Scan for the cell matching the given text and deliver its (X, Y) coordinate at center. 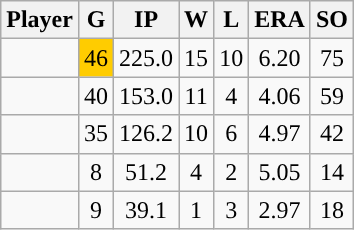
G (96, 20)
W (196, 20)
Player (40, 20)
2 (232, 172)
SO (332, 20)
15 (196, 58)
L (232, 20)
14 (332, 172)
51.2 (146, 172)
6 (232, 134)
4.97 (280, 134)
18 (332, 210)
6.20 (280, 58)
2.97 (280, 210)
39.1 (146, 210)
40 (96, 96)
IP (146, 20)
46 (96, 58)
8 (96, 172)
1 (196, 210)
126.2 (146, 134)
225.0 (146, 58)
4.06 (280, 96)
42 (332, 134)
5.05 (280, 172)
ERA (280, 20)
3 (232, 210)
11 (196, 96)
9 (96, 210)
75 (332, 58)
153.0 (146, 96)
59 (332, 96)
35 (96, 134)
